Locate the cell with the specified text and output its (x, y) center coordinate. 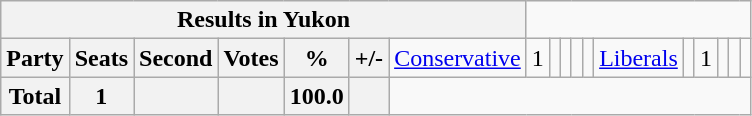
Total (35, 96)
Second (176, 58)
Conservative (458, 58)
100.0 (316, 96)
Results in Yukon (264, 20)
+/- (368, 58)
Votes (251, 58)
% (316, 58)
Seats (101, 58)
Liberals (639, 58)
Party (35, 58)
